From the cell containing the given text, extract its center point as (x, y) coordinate. 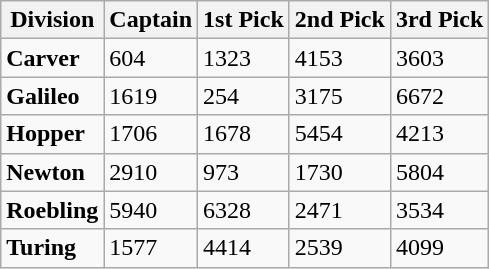
Newton (52, 172)
1730 (340, 172)
1577 (151, 248)
4213 (439, 134)
3603 (439, 58)
1619 (151, 96)
2471 (340, 210)
5454 (340, 134)
Roebling (52, 210)
Division (52, 20)
3rd Pick (439, 20)
Carver (52, 58)
1323 (244, 58)
2910 (151, 172)
973 (244, 172)
Captain (151, 20)
6672 (439, 96)
6328 (244, 210)
5940 (151, 210)
1st Pick (244, 20)
254 (244, 96)
1678 (244, 134)
3534 (439, 210)
1706 (151, 134)
604 (151, 58)
5804 (439, 172)
2539 (340, 248)
4099 (439, 248)
4153 (340, 58)
Hopper (52, 134)
4414 (244, 248)
3175 (340, 96)
2nd Pick (340, 20)
Galileo (52, 96)
Turing (52, 248)
